Determine the (x, y) coordinate at the center of the cell enclosing the given text.  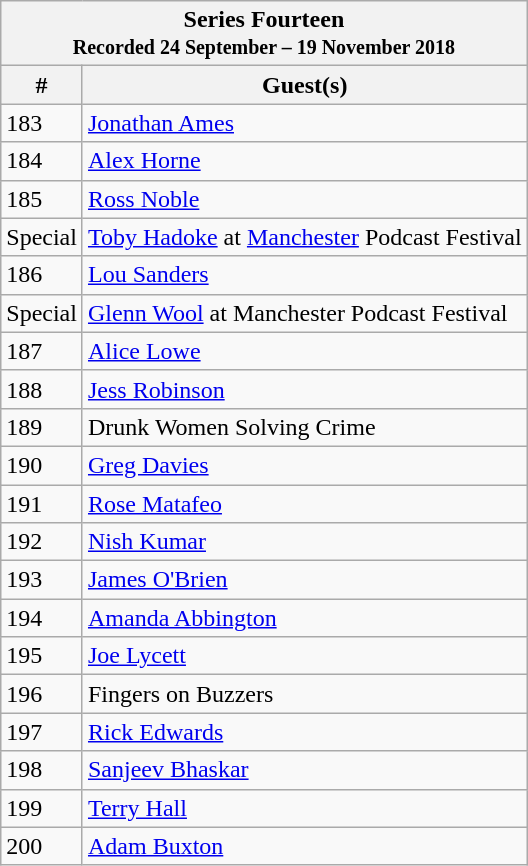
Terry Hall (304, 808)
187 (42, 351)
186 (42, 275)
James O'Brien (304, 580)
183 (42, 123)
Nish Kumar (304, 542)
193 (42, 580)
Guest(s) (304, 85)
Fingers on Buzzers (304, 694)
# (42, 85)
184 (42, 161)
Joe Lycett (304, 656)
Adam Buxton (304, 846)
Sanjeev Bhaskar (304, 770)
200 (42, 846)
196 (42, 694)
Series FourteenRecorded 24 September – 19 November 2018 (264, 34)
194 (42, 618)
195 (42, 656)
188 (42, 389)
Lou Sanders (304, 275)
Greg Davies (304, 465)
185 (42, 199)
Toby Hadoke at Manchester Podcast Festival (304, 237)
Amanda Abbington (304, 618)
Ross Noble (304, 199)
Alex Horne (304, 161)
197 (42, 732)
198 (42, 770)
199 (42, 808)
Glenn Wool at Manchester Podcast Festival (304, 313)
191 (42, 503)
Rose Matafeo (304, 503)
Jess Robinson (304, 389)
Drunk Women Solving Crime (304, 427)
189 (42, 427)
Alice Lowe (304, 351)
190 (42, 465)
Rick Edwards (304, 732)
Jonathan Ames (304, 123)
192 (42, 542)
